For the text-containing cell, return its midpoint in (X, Y) coordinate format. 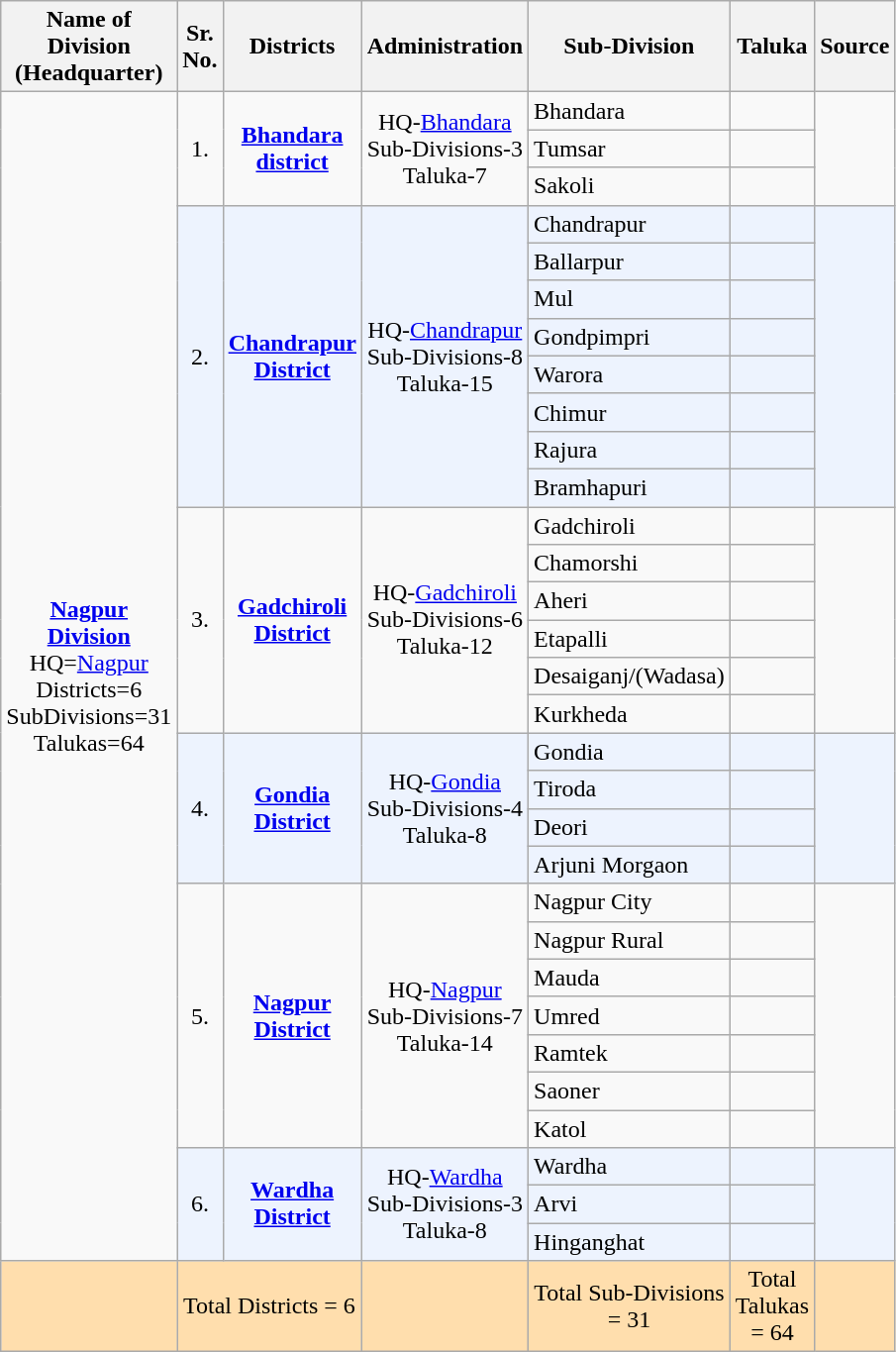
6. (200, 1204)
Aheri (630, 601)
Gadchiroli District (292, 620)
Deori (630, 827)
Chandrapur District (292, 356)
Nagpur District (292, 1015)
Gondia District (292, 808)
Total Sub-Divisions = 31 (630, 1306)
HQ-Gondia Sub-Divisions-4 Taluka-8 (445, 808)
Bhandara (630, 111)
Tumsar (630, 149)
Ballarpur (630, 261)
1. (200, 149)
Tiroda (630, 789)
Etapalli (630, 639)
Name of Division(Headquarter) (89, 47)
HQ-Bhandara Sub-Divisions-3 Taluka-7 (445, 149)
Katol (630, 1128)
Sakoli (630, 186)
Mauda (630, 978)
Sub-Division (630, 47)
Nagpur City (630, 902)
Total Talukas = 64 (772, 1306)
HQ-Wardha Sub-Divisions-3 Taluka-8 (445, 1204)
Nagpur Rural (630, 940)
Source (855, 47)
Gondpimpri (630, 337)
Arjuni Morgaon (630, 865)
Chimur (630, 412)
3. (200, 620)
Sr. No. (200, 47)
Arvi (630, 1204)
HQ-Nagpur Sub-Divisions-7 Taluka-14 (445, 1015)
HQ-Gadchiroli Sub-Divisions-6 Taluka-12 (445, 620)
Nagpur Division HQ=Nagpur Districts=6 SubDivisions=31 Talukas=64 (89, 676)
Ramtek (630, 1053)
Administration (445, 47)
Bhandara district (292, 149)
Mul (630, 299)
Hinganghat (630, 1242)
Chandrapur (630, 224)
Wardha District (292, 1204)
Total Districts = 6 (269, 1306)
Bramhapuri (630, 487)
Chamorshi (630, 564)
Saoner (630, 1091)
Gondia (630, 752)
Districts (292, 47)
Umred (630, 1015)
Rajura (630, 450)
Wardha (630, 1167)
5. (200, 1015)
Kurkheda (630, 714)
Warora (630, 374)
Gadchiroli (630, 526)
HQ-Chandrapur Sub-Divisions-8 Taluka-15 (445, 356)
Desaiganj/(Wadasa) (630, 676)
Taluka (772, 47)
4. (200, 808)
2. (200, 356)
